Identify which cell holds the provided text, then report its (X, Y) central coordinate. 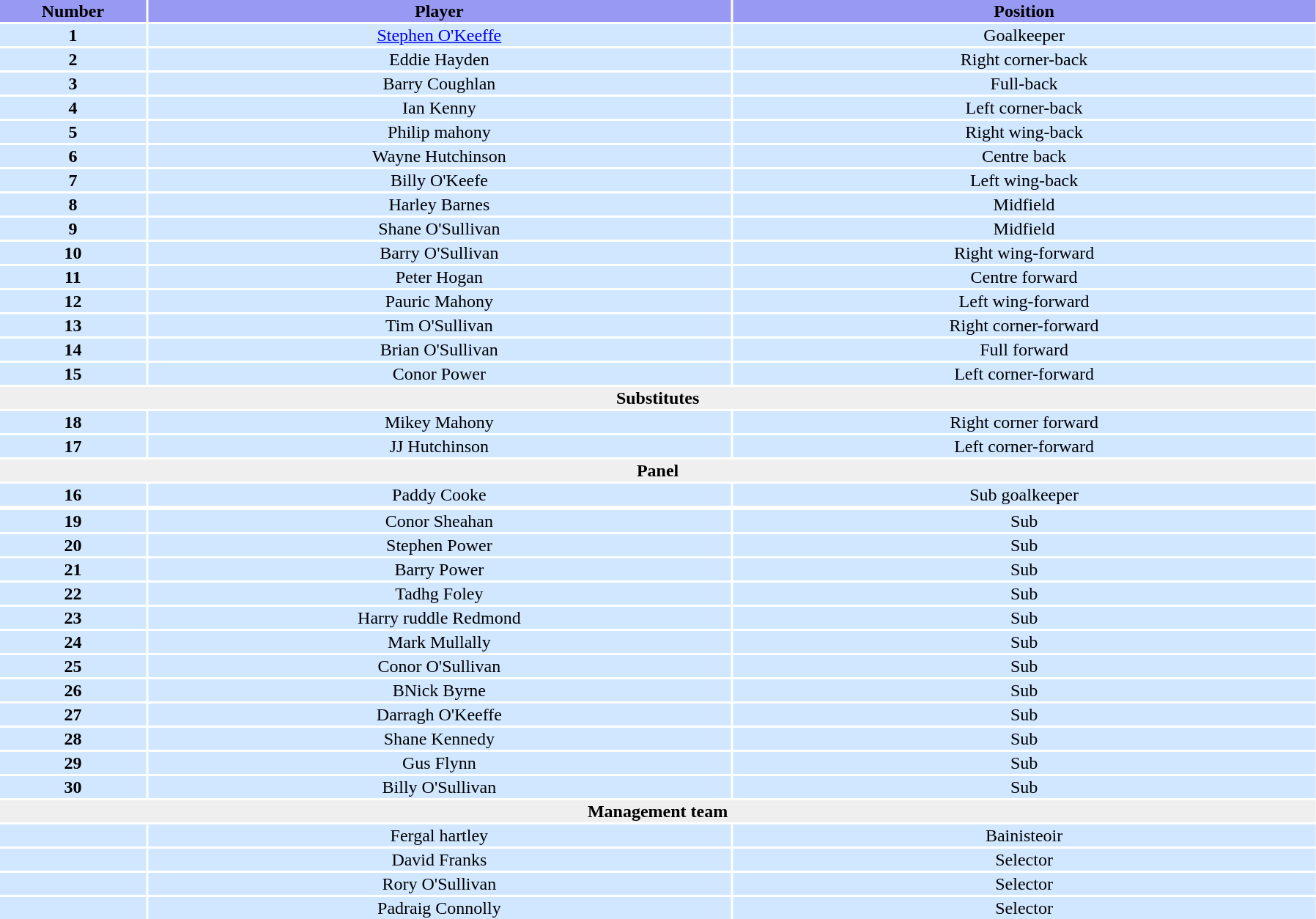
7 (73, 180)
BNick Byrne (440, 690)
21 (73, 569)
Barry Coughlan (440, 84)
Peter Hogan (440, 277)
Conor Sheahan (440, 521)
Right corner forward (1024, 422)
3 (73, 84)
Brian O'Sullivan (440, 350)
Padraig Connolly (440, 908)
2 (73, 59)
Right corner-forward (1024, 325)
10 (73, 253)
Left corner-back (1024, 108)
Bainisteoir (1024, 835)
4 (73, 108)
Position (1024, 11)
25 (73, 666)
13 (73, 325)
Left wing-back (1024, 180)
14 (73, 350)
Full forward (1024, 350)
Philip mahony (440, 132)
Player (440, 11)
Goalkeeper (1024, 35)
Billy O'Keefe (440, 180)
17 (73, 446)
22 (73, 594)
Tim O'Sullivan (440, 325)
Harry ruddle Redmond (440, 618)
Billy O'Sullivan (440, 787)
12 (73, 301)
18 (73, 422)
9 (73, 229)
Wayne Hutchinson (440, 156)
Mark Mullally (440, 642)
Tadhg Foley (440, 594)
David Franks (440, 860)
16 (73, 495)
Rory O'Sullivan (440, 884)
Centre back (1024, 156)
Left wing-forward (1024, 301)
5 (73, 132)
Gus Flynn (440, 763)
Barry Power (440, 569)
Fergal hartley (440, 835)
24 (73, 642)
Right wing-forward (1024, 253)
27 (73, 715)
Paddy Cooke (440, 495)
Stephen Power (440, 545)
26 (73, 690)
Eddie Hayden (440, 59)
29 (73, 763)
Conor O'Sullivan (440, 666)
Mikey Mahony (440, 422)
20 (73, 545)
Substitutes (658, 398)
Right corner-back (1024, 59)
1 (73, 35)
Full-back (1024, 84)
15 (73, 374)
19 (73, 521)
6 (73, 156)
Right wing-back (1024, 132)
Pauric Mahony (440, 301)
Stephen O'Keeffe (440, 35)
Sub goalkeeper (1024, 495)
28 (73, 739)
JJ Hutchinson (440, 446)
Barry O'Sullivan (440, 253)
Panel (658, 470)
Shane O'Sullivan (440, 229)
Conor Power (440, 374)
8 (73, 204)
11 (73, 277)
23 (73, 618)
Ian Kenny (440, 108)
Centre forward (1024, 277)
Harley Barnes (440, 204)
Number (73, 11)
Management team (658, 811)
30 (73, 787)
Darragh O'Keeffe (440, 715)
Shane Kennedy (440, 739)
